Search for the cell housing the specified text and yield its [X, Y] center coordinate. 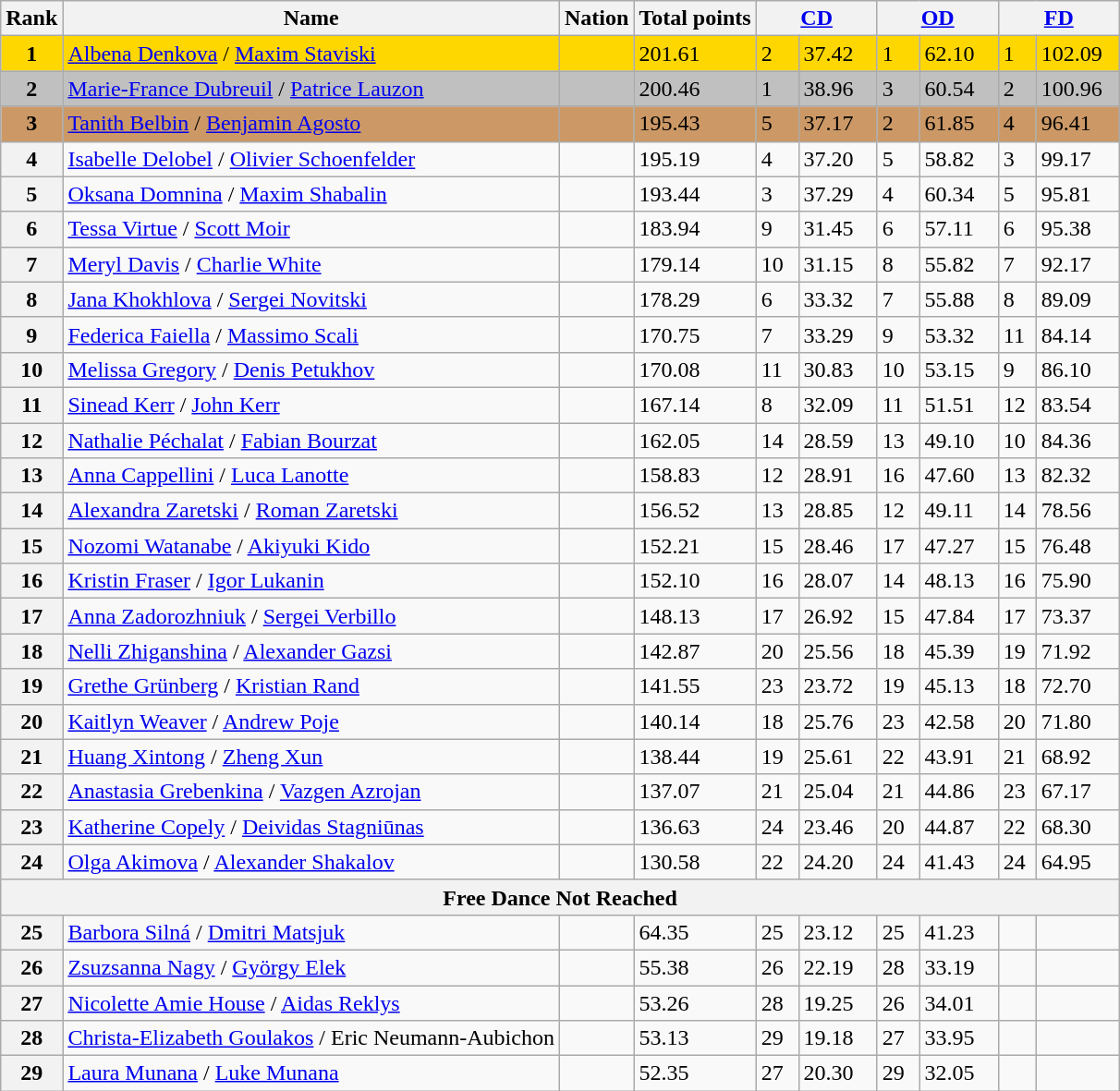
152.21 [695, 546]
76.48 [1077, 546]
33.32 [837, 299]
CD [817, 18]
152.10 [695, 581]
51.51 [959, 405]
162.05 [695, 441]
28.85 [837, 511]
58.82 [959, 159]
Anna Cappellini / Luca Lanotte [311, 476]
25.76 [837, 721]
26.92 [837, 616]
167.14 [695, 405]
19.18 [837, 1038]
41.43 [959, 862]
47.27 [959, 546]
102.09 [1077, 54]
82.32 [1077, 476]
28.59 [837, 441]
Huang Xintong / Zheng Xun [311, 757]
23.12 [837, 932]
Melissa Gregory / Denis Petukhov [311, 370]
138.44 [695, 757]
Tessa Virtue / Scott Moir [311, 229]
Kristin Fraser / Igor Lukanin [311, 581]
170.75 [695, 334]
60.34 [959, 194]
Marie-France Dubreuil / Patrice Lauzon [311, 89]
25.56 [837, 651]
30.83 [837, 370]
25.04 [837, 792]
148.13 [695, 616]
42.58 [959, 721]
61.85 [959, 124]
Oksana Domnina / Maxim Shabalin [311, 194]
53.13 [695, 1038]
28.07 [837, 581]
31.15 [837, 264]
Laura Munana / Luke Munana [311, 1073]
33.19 [959, 967]
Isabelle Delobel / Olivier Schoenfelder [311, 159]
158.83 [695, 476]
201.61 [695, 54]
92.17 [1077, 264]
62.10 [959, 54]
Total points [695, 18]
156.52 [695, 511]
43.91 [959, 757]
31.45 [837, 229]
37.20 [837, 159]
75.90 [1077, 581]
Alexandra Zaretski / Roman Zaretski [311, 511]
183.94 [695, 229]
86.10 [1077, 370]
100.96 [1077, 89]
Nelli Zhiganshina / Alexander Gazsi [311, 651]
22.19 [837, 967]
96.41 [1077, 124]
170.08 [695, 370]
140.14 [695, 721]
47.84 [959, 616]
130.58 [695, 862]
19.25 [837, 1002]
141.55 [695, 686]
71.80 [1077, 721]
38.96 [837, 89]
Rank [31, 18]
37.29 [837, 194]
72.70 [1077, 686]
28.91 [837, 476]
45.39 [959, 651]
95.81 [1077, 194]
55.88 [959, 299]
95.38 [1077, 229]
89.09 [1077, 299]
44.87 [959, 827]
23.72 [837, 686]
Sinead Kerr / John Kerr [311, 405]
Nathalie Péchalat / Fabian Bourzat [311, 441]
32.09 [837, 405]
55.82 [959, 264]
179.14 [695, 264]
34.01 [959, 1002]
Grethe Grünberg / Kristian Rand [311, 686]
24.20 [837, 862]
99.17 [1077, 159]
64.35 [695, 932]
78.56 [1077, 511]
Anastasia Grebenkina / Vazgen Azrojan [311, 792]
Federica Faiella / Massimo Scali [311, 334]
Albena Denkova / Maxim Staviski [311, 54]
84.36 [1077, 441]
Nozomi Watanabe / Akiyuki Kido [311, 546]
67.17 [1077, 792]
37.17 [837, 124]
53.32 [959, 334]
Olga Akimova / Alexander Shakalov [311, 862]
Nicolette Amie House / Aidas Reklys [311, 1002]
Christa-Elizabeth Goulakos / Eric Neumann-Aubichon [311, 1038]
Meryl Davis / Charlie White [311, 264]
Kaitlyn Weaver / Andrew Poje [311, 721]
25.61 [837, 757]
200.46 [695, 89]
57.11 [959, 229]
48.13 [959, 581]
Tanith Belbin / Benjamin Agosto [311, 124]
23.46 [837, 827]
137.07 [695, 792]
37.42 [837, 54]
Barbora Silná / Dmitri Matsjuk [311, 932]
73.37 [1077, 616]
60.54 [959, 89]
Name [311, 18]
64.95 [1077, 862]
33.95 [959, 1038]
FD [1059, 18]
68.30 [1077, 827]
195.19 [695, 159]
55.38 [695, 967]
84.14 [1077, 334]
32.05 [959, 1073]
195.43 [695, 124]
Free Dance Not Reached [560, 897]
Jana Khokhlova / Sergei Novitski [311, 299]
71.92 [1077, 651]
Zsuzsanna Nagy / György Elek [311, 967]
52.35 [695, 1073]
Nation [596, 18]
45.13 [959, 686]
28.46 [837, 546]
Katherine Copely / Deividas Stagniūnas [311, 827]
33.29 [837, 334]
44.86 [959, 792]
20.30 [837, 1073]
178.29 [695, 299]
193.44 [695, 194]
68.92 [1077, 757]
142.87 [695, 651]
47.60 [959, 476]
53.15 [959, 370]
83.54 [1077, 405]
136.63 [695, 827]
49.11 [959, 511]
41.23 [959, 932]
Anna Zadorozhniuk / Sergei Verbillo [311, 616]
49.10 [959, 441]
OD [937, 18]
53.26 [695, 1002]
